Return (X, Y) of the center of cell containing provided text 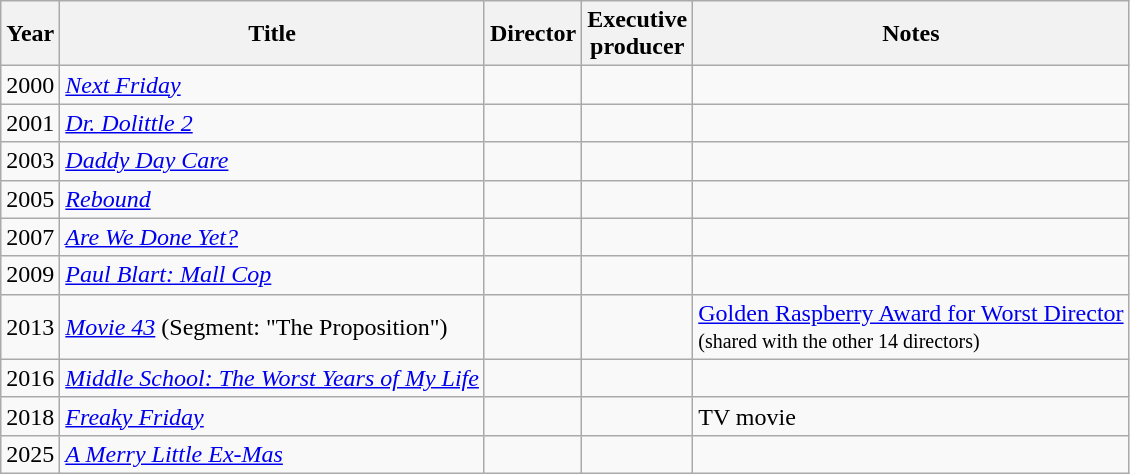
Title (272, 34)
2003 (30, 161)
Rebound (272, 199)
Golden Raspberry Award for Worst Director (shared with the other 14 directors) (911, 326)
Dr. Dolittle 2 (272, 123)
Director (532, 34)
2013 (30, 326)
2009 (30, 275)
2000 (30, 85)
Paul Blart: Mall Cop (272, 275)
2007 (30, 237)
2001 (30, 123)
A Merry Little Ex-Mas (272, 454)
Year (30, 34)
Executiveproducer (638, 34)
2016 (30, 378)
Notes (911, 34)
Freaky Friday (272, 416)
2018 (30, 416)
TV movie (911, 416)
Next Friday (272, 85)
Are We Done Yet? (272, 237)
Daddy Day Care (272, 161)
Movie 43 (Segment: "The Proposition") (272, 326)
Middle School: The Worst Years of My Life (272, 378)
2005 (30, 199)
2025 (30, 454)
